Locate the cell with the specified text and output its (x, y) center coordinate. 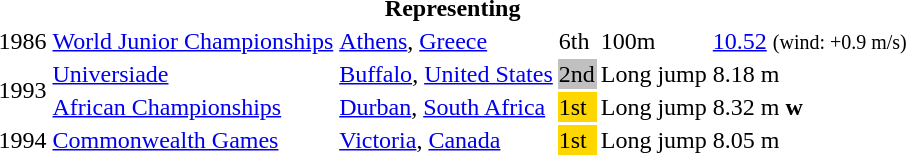
Commonwealth Games (193, 140)
Victoria, Canada (446, 140)
African Championships (193, 107)
6th (576, 41)
Buffalo, United States (446, 74)
2nd (576, 74)
World Junior Championships (193, 41)
Universiade (193, 74)
Athens, Greece (446, 41)
Durban, South Africa (446, 107)
100m (654, 41)
